Determine the [x, y] coordinate at the center of the cell enclosing the given text.  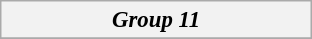
Group 11 [156, 20]
